Scan for the cell matching the given text and deliver its [x, y] coordinate at center. 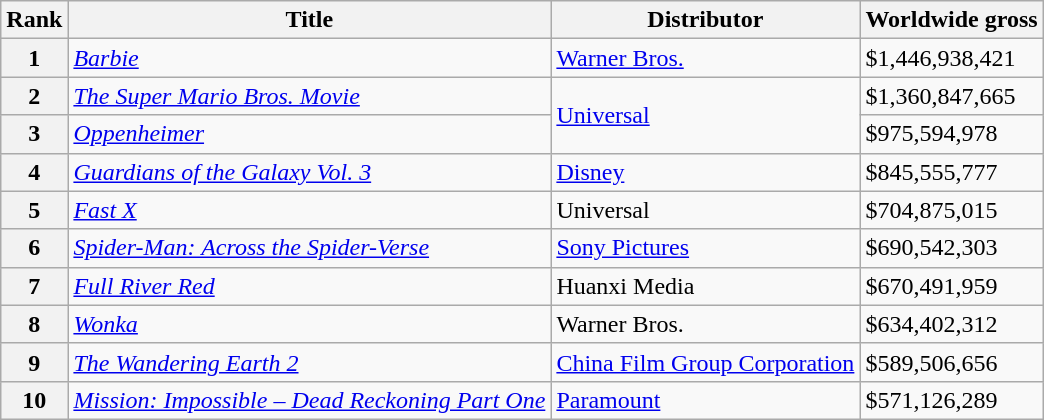
2 [34, 96]
Mission: Impossible – Dead Reckoning Part One [310, 400]
$690,542,303 [952, 248]
The Super Mario Bros. Movie [310, 96]
Distributor [706, 20]
The Wandering Earth 2 [310, 362]
$704,875,015 [952, 210]
9 [34, 362]
$670,491,959 [952, 286]
China Film Group Corporation [706, 362]
7 [34, 286]
3 [34, 134]
$571,126,289 [952, 400]
Guardians of the Galaxy Vol. 3 [310, 172]
$845,555,777 [952, 172]
Sony Pictures [706, 248]
10 [34, 400]
Worldwide gross [952, 20]
$975,594,978 [952, 134]
Oppenheimer [310, 134]
Fast X [310, 210]
Huanxi Media [706, 286]
Barbie [310, 58]
Full River Red [310, 286]
Paramount [706, 400]
$634,402,312 [952, 324]
5 [34, 210]
6 [34, 248]
Title [310, 20]
Rank [34, 20]
$1,446,938,421 [952, 58]
4 [34, 172]
1 [34, 58]
Wonka [310, 324]
8 [34, 324]
$589,506,656 [952, 362]
Disney [706, 172]
Spider-Man: Across the Spider-Verse [310, 248]
$1,360,847,665 [952, 96]
